Detect which cell encompasses the target text, then output its [x, y] center coordinate. 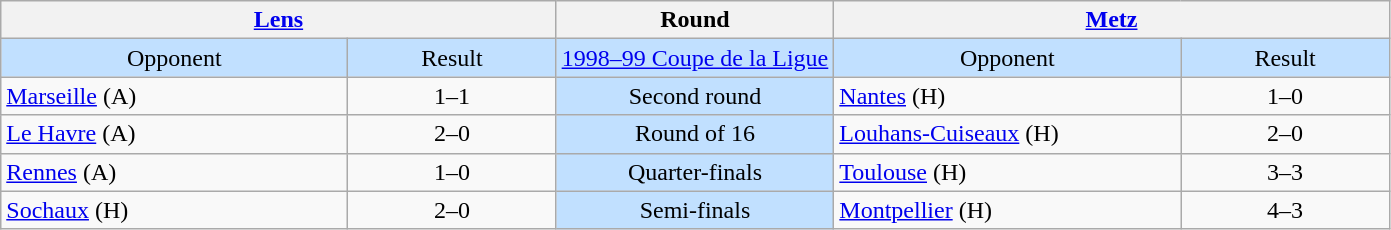
Le Havre (A) [174, 134]
Semi-finals [695, 210]
Toulouse (H) [1008, 172]
Marseille (A) [174, 96]
Quarter-finals [695, 172]
Sochaux (H) [174, 210]
Lens [278, 20]
1–1 [452, 96]
Metz [1112, 20]
Second round [695, 96]
3–3 [1285, 172]
Nantes (H) [1008, 96]
Montpellier (H) [1008, 210]
Round [695, 20]
4–3 [1285, 210]
Round of 16 [695, 134]
1998–99 Coupe de la Ligue [695, 58]
Rennes (A) [174, 172]
Louhans-Cuiseaux (H) [1008, 134]
